Scan for the cell matching the given text and deliver its [x, y] coordinate at center. 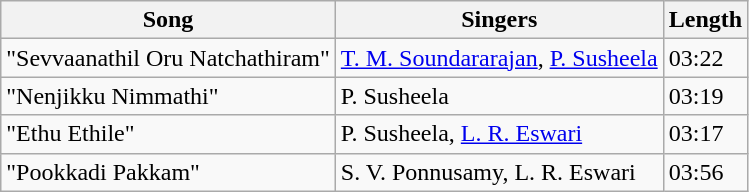
03:19 [705, 96]
"Ethu Ethile" [168, 134]
Length [705, 20]
"Pookkadi Pakkam" [168, 172]
03:17 [705, 134]
03:22 [705, 58]
"Sevvaanathil Oru Natchathiram" [168, 58]
Song [168, 20]
03:56 [705, 172]
P. Susheela [499, 96]
Singers [499, 20]
T. M. Soundararajan, P. Susheela [499, 58]
S. V. Ponnusamy, L. R. Eswari [499, 172]
"Nenjikku Nimmathi" [168, 96]
P. Susheela, L. R. Eswari [499, 134]
